Determine the (x, y) coordinate at the center of the cell enclosing the given text.  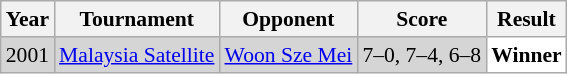
Opponent (288, 19)
Woon Sze Mei (288, 55)
2001 (28, 55)
7–0, 7–4, 6–8 (422, 55)
Winner (526, 55)
Result (526, 19)
Year (28, 19)
Malaysia Satellite (136, 55)
Tournament (136, 19)
Score (422, 19)
